Pinpoint the cell where the given text exists, returning its [x, y] midpoint coordinate. 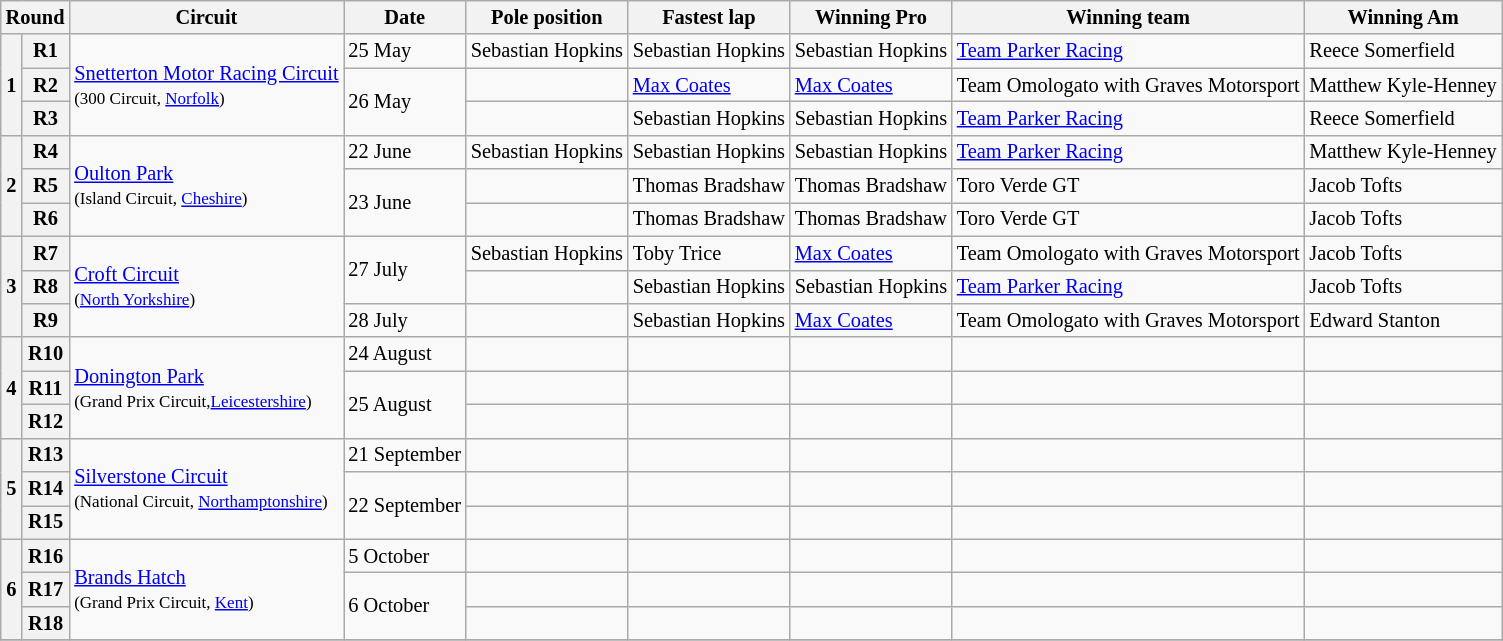
R10 [46, 354]
R9 [46, 320]
23 June [405, 202]
28 July [405, 320]
6 October [405, 606]
3 [12, 286]
Winning team [1128, 17]
R2 [46, 85]
6 [12, 590]
R7 [46, 253]
R5 [46, 186]
R16 [46, 556]
R12 [46, 421]
Donington Park(Grand Prix Circuit,Leicestershire) [206, 388]
22 September [405, 506]
R14 [46, 489]
26 May [405, 102]
Circuit [206, 17]
21 September [405, 455]
R13 [46, 455]
Silverstone Circuit(National Circuit, Northamptonshire) [206, 488]
R1 [46, 51]
Winning Pro [871, 17]
2 [12, 186]
R4 [46, 152]
R18 [46, 623]
Round [36, 17]
Date [405, 17]
R17 [46, 589]
Oulton Park(Island Circuit, Cheshire) [206, 186]
Winning Am [1402, 17]
R6 [46, 219]
22 June [405, 152]
Croft Circuit(North Yorkshire) [206, 286]
4 [12, 388]
R11 [46, 388]
5 October [405, 556]
27 July [405, 270]
25 August [405, 404]
Fastest lap [709, 17]
R8 [46, 287]
Snetterton Motor Racing Circuit(300 Circuit, Norfolk) [206, 84]
25 May [405, 51]
Toby Trice [709, 253]
R3 [46, 118]
Brands Hatch(Grand Prix Circuit, Kent) [206, 590]
Edward Stanton [1402, 320]
5 [12, 488]
Pole position [547, 17]
R15 [46, 522]
24 August [405, 354]
1 [12, 84]
